Return the (x, y) coordinate for the center point of the cell that contains the specified text.  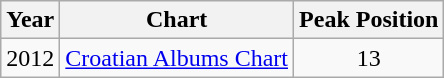
2012 (30, 58)
Chart (177, 20)
Year (30, 20)
Croatian Albums Chart (177, 58)
13 (369, 58)
Peak Position (369, 20)
